Detect which cell encompasses the target text, then output its (X, Y) center coordinate. 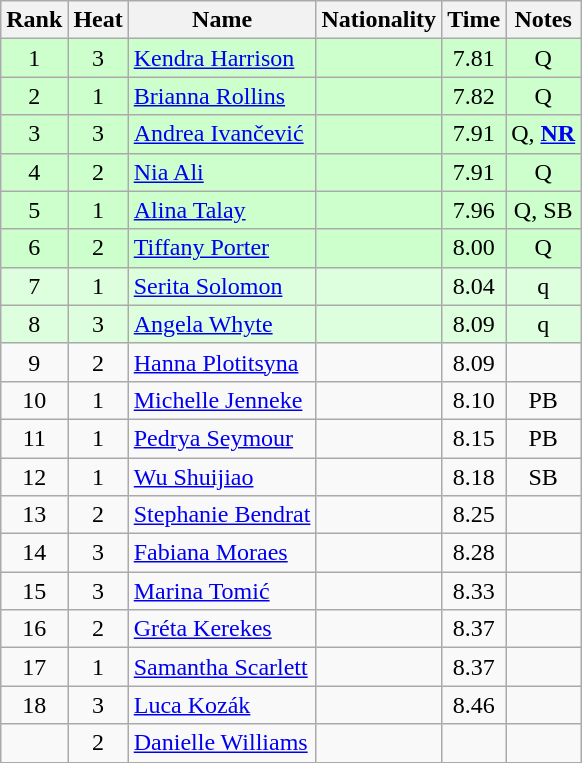
11 (34, 438)
Angela Whyte (222, 324)
Alina Talay (222, 210)
16 (34, 629)
Hanna Plotitsyna (222, 362)
Q, SB (544, 210)
Fabiana Moraes (222, 553)
SB (544, 477)
14 (34, 553)
Samantha Scarlett (222, 667)
Nationality (379, 20)
Name (222, 20)
9 (34, 362)
Serita Solomon (222, 286)
13 (34, 515)
Michelle Jenneke (222, 400)
Q, NR (544, 134)
6 (34, 248)
7.81 (474, 58)
Andrea Ivančević (222, 134)
8.28 (474, 553)
Pedrya Seymour (222, 438)
10 (34, 400)
Brianna Rollins (222, 96)
8.33 (474, 591)
8.18 (474, 477)
7.96 (474, 210)
Time (474, 20)
Tiffany Porter (222, 248)
18 (34, 705)
Rank (34, 20)
17 (34, 667)
8.46 (474, 705)
Nia Ali (222, 172)
15 (34, 591)
7.82 (474, 96)
Notes (544, 20)
8 (34, 324)
8.10 (474, 400)
7 (34, 286)
Stephanie Bendrat (222, 515)
Wu Shuijiao (222, 477)
Luca Kozák (222, 705)
8.25 (474, 515)
Kendra Harrison (222, 58)
4 (34, 172)
Heat (98, 20)
5 (34, 210)
8.04 (474, 286)
Danielle Williams (222, 743)
12 (34, 477)
8.00 (474, 248)
Gréta Kerekes (222, 629)
8.15 (474, 438)
Marina Tomić (222, 591)
